Locate the cell with the specified text and output its [X, Y] center coordinate. 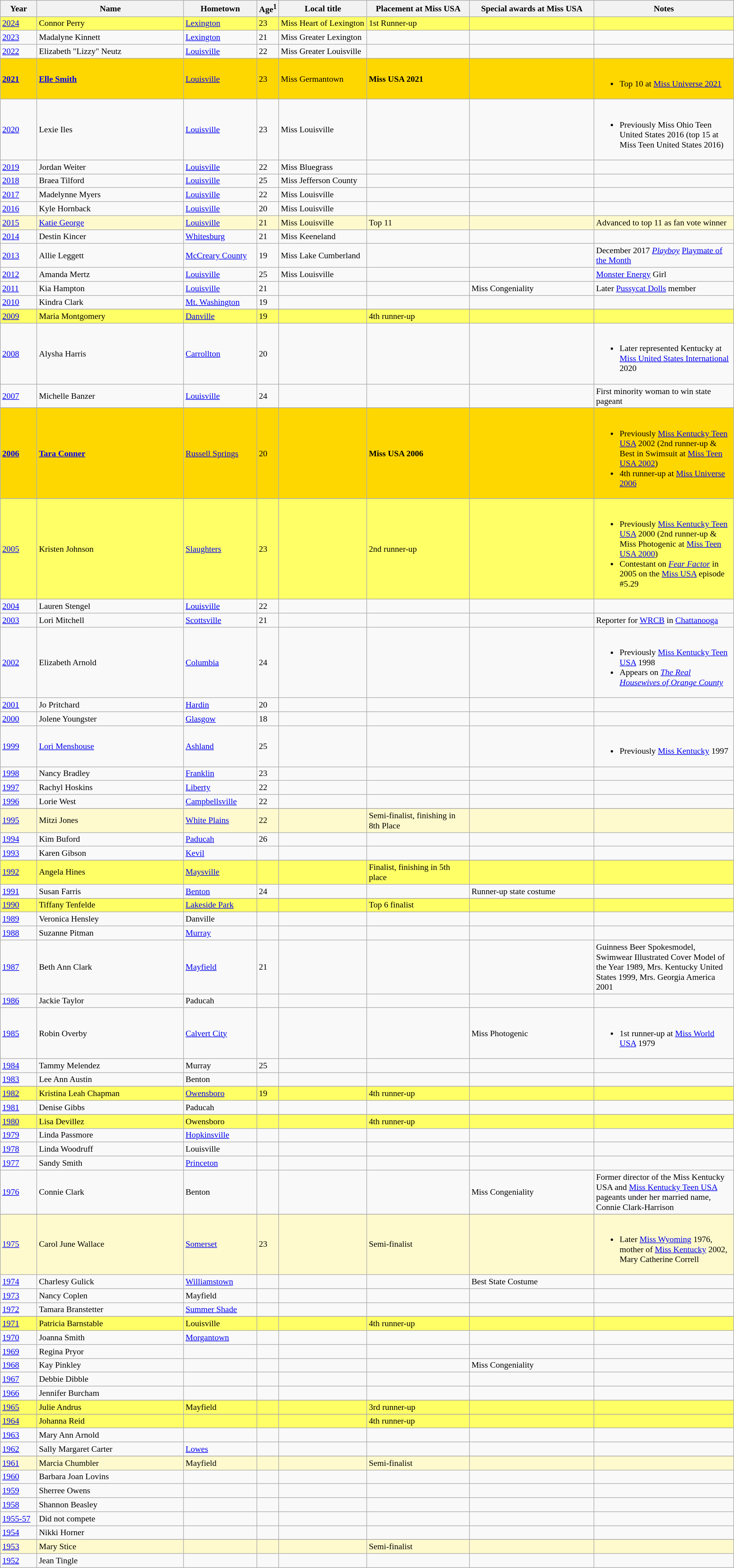
1973 [19, 1296]
2001 [19, 705]
Lauren Stengel [110, 607]
Lori Mitchell [110, 620]
2004 [19, 607]
Princeton [220, 1163]
Year [19, 9]
26 [268, 839]
2009 [19, 317]
Miss Greater Lexington [323, 38]
Veronica Hensley [110, 919]
December 2017 Playboy Playmate of the Month [664, 256]
1980 [19, 1122]
1981 [19, 1107]
Special awards at Miss USA [532, 9]
Elle Smith [110, 79]
Robin Overby [110, 1033]
Regina Pryor [110, 1352]
Lowes [220, 1449]
2018 [19, 181]
Notes [664, 9]
Guinness Beer Spokesmodel, Swimwear Illustrated Cover Model of the Year 1989, Mrs. Kentucky United States 1999, Mrs. Georgia America 2001 [664, 967]
Miss USA 2006 [418, 454]
Ashland [220, 746]
Mary Ann Arnold [110, 1435]
Later represented Kentucky at Miss United States International 2020 [664, 354]
Amanda Mertz [110, 275]
Reporter for WRCB in Chattanooga [664, 620]
Miss Bluegrass [323, 167]
Lexie Iles [110, 130]
2008 [19, 354]
1994 [19, 839]
2011 [19, 288]
Hopkinsville [220, 1135]
Did not compete [110, 1519]
Kristen Johnson [110, 549]
1965 [19, 1407]
Campbellsville [220, 802]
Allie Leggett [110, 256]
Lee Ann Austin [110, 1080]
Glasgow [220, 719]
1969 [19, 1352]
Slaughters [220, 549]
Kindra Clark [110, 302]
Tamara Branstetter [110, 1310]
1961 [19, 1463]
Former director of the Miss Kentucky USA and Miss Kentucky Teen USA pageants under her married name, Connie Clark-Harrison [664, 1192]
2013 [19, 256]
2005 [19, 549]
Sandy Smith [110, 1163]
Previously Miss Kentucky 1997 [664, 746]
1st runner-up at Miss World USA 1979 [664, 1033]
Summer Shade [220, 1310]
Nancy Coplen [110, 1296]
Mary Stice [110, 1547]
1966 [19, 1393]
Local title [323, 9]
Franklin [220, 774]
Elizabeth Arnold [110, 663]
Lisa Devillez [110, 1122]
Miss Heart of Lexington [323, 23]
Shannon Beasley [110, 1505]
Monster Energy Girl [664, 275]
1982 [19, 1094]
Miss USA 2021 [418, 79]
Carol June Wallace [110, 1244]
Best State Costume [532, 1282]
Williamstown [220, 1282]
1976 [19, 1192]
Kristina Leah Chapman [110, 1094]
2019 [19, 167]
Advanced to top 11 as fan vote winner [664, 223]
Connor Perry [110, 23]
1958 [19, 1505]
Kyle Hornback [110, 209]
1970 [19, 1338]
Previously Miss Kentucky Teen USA 1998Appears on The Real Housewives of Orange County [664, 663]
Jordan Weiter [110, 167]
Previously Miss Kentucky Teen USA 2002 (2nd runner-up & Best in Swimsuit at Miss Teen USA 2002)4th runner-up at Miss Universe 2006 [664, 454]
Linda Woodruff [110, 1149]
White Plains [220, 820]
Linda Passmore [110, 1135]
Mitzi Jones [110, 820]
1990 [19, 905]
2016 [19, 209]
Somerset [220, 1244]
Jo Pritchard [110, 705]
2012 [19, 275]
Karen Gibson [110, 853]
Elizabeth "Lizzy" Neutz [110, 52]
First minority woman to win state pageant [664, 396]
Sally Margaret Carter [110, 1449]
1988 [19, 933]
Suzanne Pitman [110, 933]
1962 [19, 1449]
1979 [19, 1135]
2000 [19, 719]
Jean Tingle [110, 1561]
Madalyne Kinnett [110, 38]
2022 [19, 52]
Scottsville [220, 620]
1964 [19, 1421]
Miss Greater Louisville [323, 52]
Julie Andrus [110, 1407]
Runner-up state costume [532, 891]
Russell Springs [220, 454]
1985 [19, 1033]
Miss Keeneland [323, 237]
1997 [19, 788]
Mt. Washington [220, 302]
Placement at Miss USA [418, 9]
2024 [19, 23]
Jolene Youngster [110, 719]
1991 [19, 891]
Later Pussycat Dolls member [664, 288]
2003 [19, 620]
Charlesy Gulick [110, 1282]
Barbara Joan Lovins [110, 1477]
Hometown [220, 9]
Morgantown [220, 1338]
1977 [19, 1163]
Name [110, 9]
Destin Kincer [110, 237]
Age1 [268, 9]
1972 [19, 1310]
1989 [19, 919]
Tiffany Tenfelde [110, 905]
Jackie Taylor [110, 1001]
1996 [19, 802]
Maysville [220, 873]
Miss Photogenic [532, 1033]
Braea Tilford [110, 181]
1992 [19, 873]
1974 [19, 1282]
Columbia [220, 663]
1968 [19, 1366]
McCreary County [220, 256]
1993 [19, 853]
2014 [19, 237]
18 [268, 719]
2023 [19, 38]
Nancy Bradley [110, 774]
2020 [19, 130]
1967 [19, 1379]
3rd runner-up [418, 1407]
2015 [19, 223]
Later Miss Wyoming 1976, mother of Miss Kentucky 2002, Mary Catherine Correll [664, 1244]
1975 [19, 1244]
1998 [19, 774]
Connie Clark [110, 1192]
Finalist, finishing in 5th place [418, 873]
Johanna Reid [110, 1421]
Marcia Chumbler [110, 1463]
2010 [19, 302]
Tammy Melendez [110, 1066]
Angela Hines [110, 873]
Kay Pinkley [110, 1366]
Michelle Banzer [110, 396]
1983 [19, 1080]
2021 [19, 79]
Beth Ann Clark [110, 967]
1955-57 [19, 1519]
1999 [19, 746]
Nikki Horner [110, 1533]
Lakeside Park [220, 905]
Top 11 [418, 223]
Katie George [110, 223]
1952 [19, 1561]
Miss Germantown [323, 79]
Top 6 finalist [418, 905]
Maria Montgomery [110, 317]
Patricia Barnstable [110, 1324]
2006 [19, 454]
1995 [19, 820]
Kia Hampton [110, 288]
1984 [19, 1066]
Lorie West [110, 802]
1963 [19, 1435]
Calvert City [220, 1033]
Madelynne Myers [110, 195]
Whitesburg [220, 237]
1954 [19, 1533]
Jennifer Burcham [110, 1393]
2017 [19, 195]
1986 [19, 1001]
Hardin [220, 705]
Rachyl Hoskins [110, 788]
Susan Farris [110, 891]
1971 [19, 1324]
1987 [19, 967]
Kim Buford [110, 839]
1978 [19, 1149]
1st Runner-up [418, 23]
Liberty [220, 788]
1959 [19, 1491]
Previously Miss Ohio Teen United States 2016 (top 15 at Miss Teen United States 2016) [664, 130]
Semi-finalist, finishing in 8th Place [418, 820]
2002 [19, 663]
Miss Lake Cumberland [323, 256]
Sherree Owens [110, 1491]
1960 [19, 1477]
Miss Jefferson County [323, 181]
Tara Conner [110, 454]
Joanna Smith [110, 1338]
2nd runner-up [418, 549]
Denise Gibbs [110, 1107]
Lori Menshouse [110, 746]
Alysha Harris [110, 354]
Carrollton [220, 354]
2007 [19, 396]
Kevil [220, 853]
1953 [19, 1547]
Top 10 at Miss Universe 2021 [664, 79]
Debbie Dibble [110, 1379]
